Search for the cell housing the specified text and yield its (x, y) center coordinate. 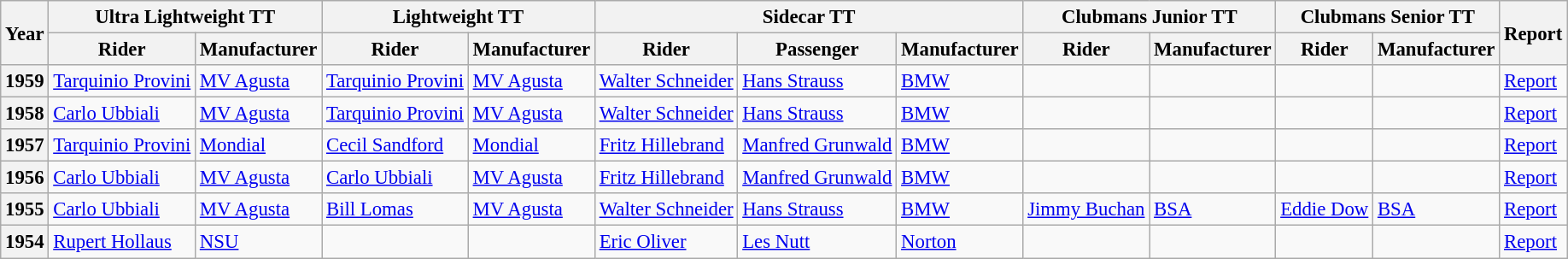
1959 (25, 81)
Year (25, 32)
Sidecar TT (808, 17)
Passenger (817, 50)
NSU (259, 242)
1956 (25, 178)
Clubmans Junior TT (1150, 17)
Clubmans Senior TT (1388, 17)
Eddie Dow (1325, 209)
Cecil Sandford (395, 145)
Bill Lomas (395, 209)
Jimmy Buchan (1086, 209)
1958 (25, 114)
1957 (25, 145)
Les Nutt (817, 242)
Ultra Lightweight TT (185, 17)
Lightweight TT (459, 17)
Eric Oliver (666, 242)
Norton (960, 242)
1955 (25, 209)
1954 (25, 242)
Rupert Hollaus (122, 242)
